Scan for the cell matching the given text and deliver its (X, Y) coordinate at center. 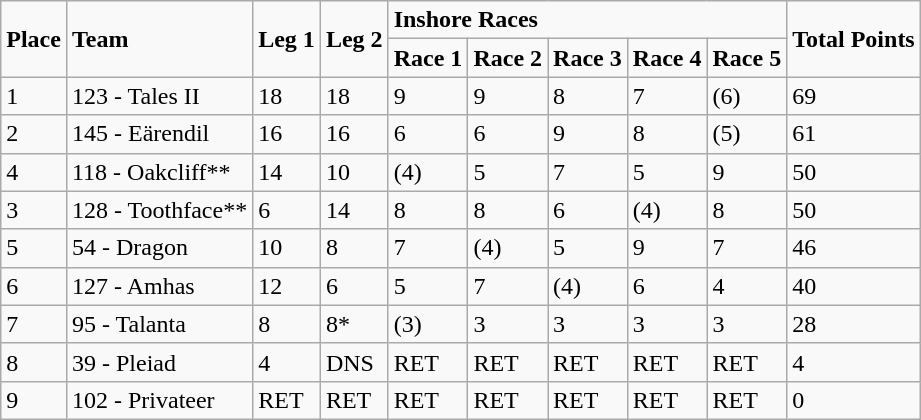
DNS (354, 362)
Leg 2 (354, 39)
Leg 1 (287, 39)
145 - Eärendil (159, 134)
39 - Pleiad (159, 362)
Team (159, 39)
0 (854, 400)
12 (287, 286)
46 (854, 248)
118 - Oakcliff** (159, 172)
28 (854, 324)
95 - Talanta (159, 324)
128 - Toothface** (159, 210)
(5) (747, 134)
Race 3 (588, 58)
123 - Tales II (159, 96)
(6) (747, 96)
Race 5 (747, 58)
(3) (428, 324)
40 (854, 286)
102 - Privateer (159, 400)
Total Points (854, 39)
2 (34, 134)
Race 1 (428, 58)
Race 4 (667, 58)
69 (854, 96)
Inshore Races (588, 20)
Race 2 (508, 58)
54 - Dragon (159, 248)
Place (34, 39)
1 (34, 96)
61 (854, 134)
8* (354, 324)
127 - Amhas (159, 286)
